Determine the (x, y) coordinate at the center of the cell enclosing the given text.  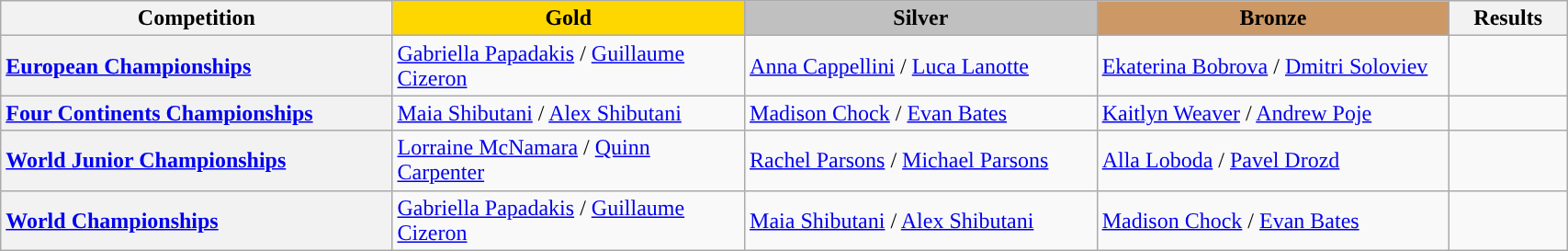
Kaitlyn Weaver / Andrew Poje (1273, 113)
Rachel Parsons / Michael Parsons (921, 160)
Results (1508, 18)
Gold (569, 18)
Competition (197, 18)
Silver (921, 18)
Lorraine McNamara / Quinn Carpenter (569, 160)
Ekaterina Bobrova / Dmitri Soloviev (1273, 66)
Anna Cappellini / Luca Lanotte (921, 66)
Bronze (1273, 18)
Alla Loboda / Pavel Drozd (1273, 160)
European Championships (197, 66)
World Junior Championships (197, 160)
Four Continents Championships (197, 113)
World Championships (197, 221)
